Find where the given text appears and provide that cell's center as [x, y] coordinate. 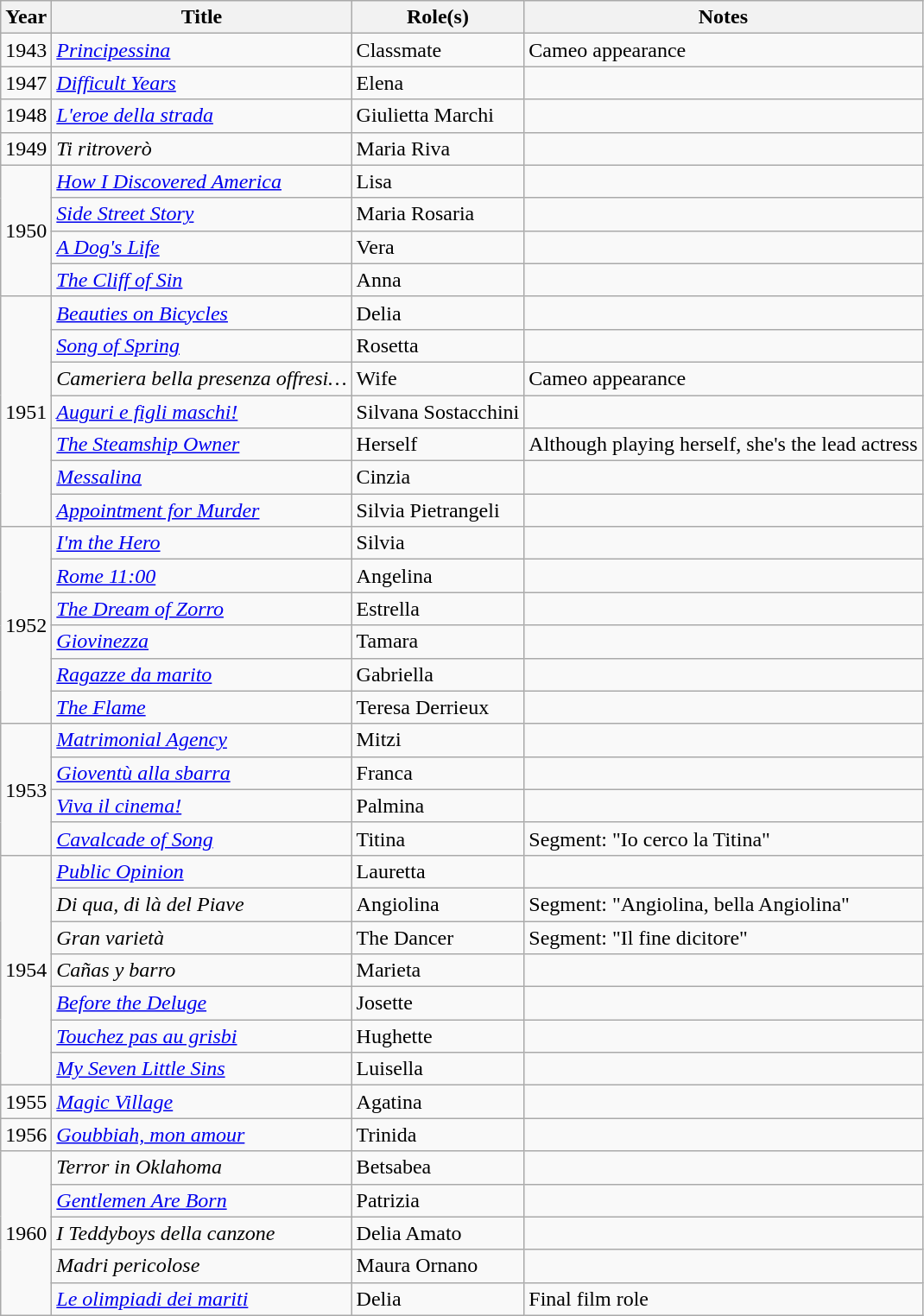
Delia Amato [438, 1233]
1955 [26, 1102]
Principessina [202, 50]
1954 [26, 970]
Segment: "Il fine dicitore" [724, 937]
I Teddyboys della canzone [202, 1233]
Silvana Sostacchini [438, 412]
Hughette [438, 1036]
Classmate [438, 50]
Cañas y barro [202, 971]
The Dancer [438, 937]
Silvia Pietrangeli [438, 510]
1949 [26, 149]
Auguri e figli maschi! [202, 412]
Betsabea [438, 1167]
1951 [26, 411]
Marieta [438, 971]
Angiolina [438, 904]
I'm the Hero [202, 543]
Cinzia [438, 478]
1947 [26, 83]
Madri pericolose [202, 1266]
Giulietta Marchi [438, 116]
Year [26, 17]
Goubbiah, mon amour [202, 1135]
Di qua, di là del Piave [202, 904]
Maura Ornano [438, 1266]
My Seven Little Sins [202, 1069]
Messalina [202, 478]
Although playing herself, she's the lead actress [724, 445]
Gentlemen Are Born [202, 1200]
Estrella [438, 609]
Tamara [438, 642]
Touchez pas au grisbi [202, 1036]
Lauretta [438, 871]
Rosetta [438, 345]
Beauties on Bicycles [202, 313]
Ragazze da marito [202, 674]
Elena [438, 83]
Final film role [724, 1299]
Terror in Oklahoma [202, 1167]
Luisella [438, 1069]
The Flame [202, 707]
Segment: "Io cerco la Titina" [724, 838]
Song of Spring [202, 345]
Matrimonial Agency [202, 740]
Teresa Derrieux [438, 707]
Mitzi [438, 740]
Patrizia [438, 1200]
Agatina [438, 1102]
1948 [26, 116]
Titina [438, 838]
Cavalcade of Song [202, 838]
Silvia [438, 543]
Public Opinion [202, 871]
How I Discovered America [202, 181]
Franca [438, 773]
Palmina [438, 806]
Gabriella [438, 674]
Gran varietà [202, 937]
Maria Rosaria [438, 214]
Rome 11:00 [202, 576]
Difficult Years [202, 83]
Gioventù alla sbarra [202, 773]
Josette [438, 1003]
Title [202, 17]
The Dream of Zorro [202, 609]
Appointment for Murder [202, 510]
1950 [26, 231]
Ti ritroverò [202, 149]
Role(s) [438, 17]
Le olimpiadi dei mariti [202, 1299]
Angelina [438, 576]
Viva il cinema! [202, 806]
Anna [438, 280]
1943 [26, 50]
Vera [438, 247]
L'eroe della strada [202, 116]
1960 [26, 1233]
Herself [438, 445]
1952 [26, 625]
The Cliff of Sin [202, 280]
Giovinezza [202, 642]
Side Street Story [202, 214]
1953 [26, 789]
Magic Village [202, 1102]
Maria Riva [438, 149]
Trinida [438, 1135]
A Dog's Life [202, 247]
Wife [438, 378]
Lisa [438, 181]
Cameriera bella presenza offresi… [202, 378]
Before the Deluge [202, 1003]
1956 [26, 1135]
Notes [724, 17]
Segment: "Angiolina, bella Angiolina" [724, 904]
The Steamship Owner [202, 445]
